Provide the (x, y) coordinate of the cell's center where the given text is located.  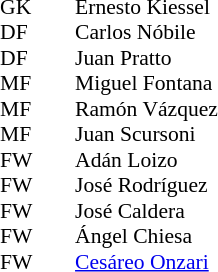
Miguel Fontana (146, 83)
Ramón Vázquez (146, 109)
Adán Loizo (146, 160)
José Caldera (146, 211)
Ángel Chiesa (146, 237)
Carlos Nóbile (146, 33)
Juan Scursoni (146, 135)
Juan Pratto (146, 58)
José Rodríguez (146, 185)
